Return the [x, y] coordinate for the center point of the cell that contains the specified text.  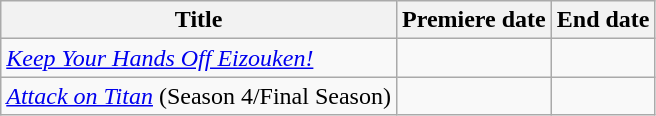
Title [199, 20]
End date [603, 20]
Keep Your Hands Off Eizouken! [199, 58]
Attack on Titan (Season 4/Final Season) [199, 96]
Premiere date [474, 20]
